Scan for the cell matching the given text and deliver its [x, y] coordinate at center. 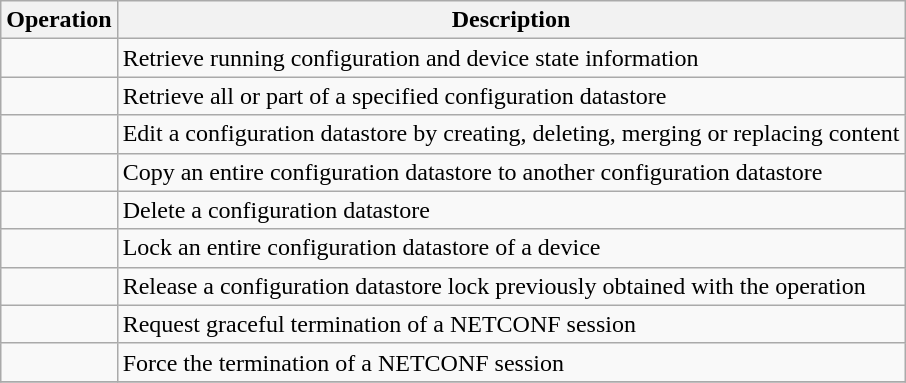
Copy an entire configuration datastore to another configuration datastore [511, 172]
Retrieve all or part of a specified configuration datastore [511, 96]
Request graceful termination of a NETCONF session [511, 324]
Release a configuration datastore lock previously obtained with the operation [511, 286]
Edit a configuration datastore by creating, deleting, merging or replacing content [511, 134]
Lock an entire configuration datastore of a device [511, 248]
Force the termination of a NETCONF session [511, 362]
Delete a configuration datastore [511, 210]
Description [511, 20]
Operation [59, 20]
Retrieve running configuration and device state information [511, 58]
